Return the (x, y) coordinate for the center point of the cell that contains the specified text.  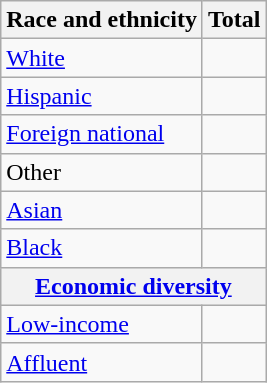
Other (102, 172)
Total (234, 20)
White (102, 58)
Foreign national (102, 134)
Hispanic (102, 96)
Economic diversity (134, 286)
Affluent (102, 362)
Race and ethnicity (102, 20)
Asian (102, 210)
Low-income (102, 324)
Black (102, 248)
